Find where the given text appears and provide that cell's center as (x, y) coordinate. 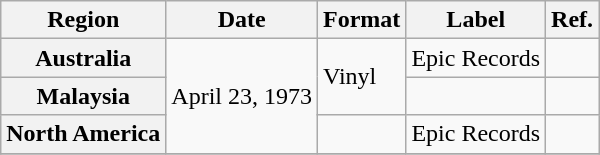
April 23, 1973 (242, 96)
Label (476, 20)
Malaysia (84, 96)
Vinyl (362, 77)
North America (84, 134)
Ref. (572, 20)
Format (362, 20)
Region (84, 20)
Australia (84, 58)
Date (242, 20)
